Return the (x, y) coordinate for the center point of the cell that contains the specified text.  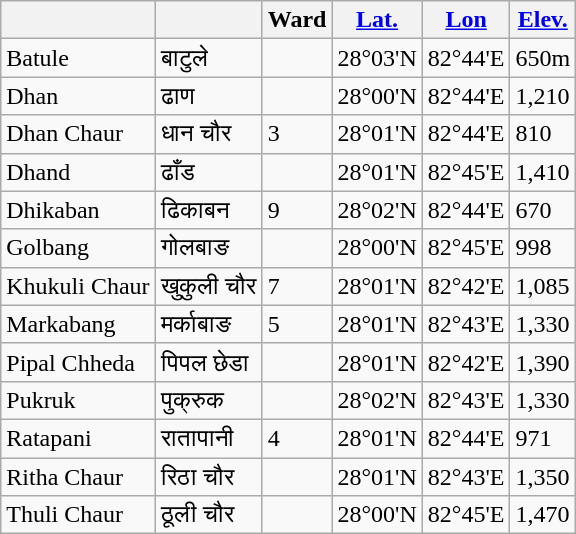
1,410 (543, 172)
998 (543, 248)
Dhikaban (78, 210)
गोलबाङ (208, 248)
670 (543, 210)
Dhand (78, 172)
28°03'N (377, 58)
1,350 (543, 477)
Markabang (78, 324)
धान चौर (208, 134)
9 (297, 210)
Elev. (543, 20)
Pipal Chheda (78, 362)
971 (543, 438)
1,085 (543, 286)
Dhan Chaur (78, 134)
Lon (466, 20)
Dhan (78, 96)
4 (297, 438)
Ward (297, 20)
ढाण (208, 96)
Lat. (377, 20)
1,470 (543, 515)
पुक्रुक (208, 400)
Khukuli Chaur (78, 286)
650m (543, 58)
7 (297, 286)
Golbang (78, 248)
मर्काबाङ (208, 324)
ढिकाबन (208, 210)
Batule (78, 58)
810 (543, 134)
ढाँड (208, 172)
खुकुली चौर (208, 286)
3 (297, 134)
5 (297, 324)
1,390 (543, 362)
बाटुले (208, 58)
रिठा चौर (208, 477)
Thuli Chaur (78, 515)
Ratapani (78, 438)
1,210 (543, 96)
रातापानी (208, 438)
Ritha Chaur (78, 477)
पिपल छेडा (208, 362)
ठूली चौर (208, 515)
Pukruk (78, 400)
